Detect which cell encompasses the target text, then output its (x, y) center coordinate. 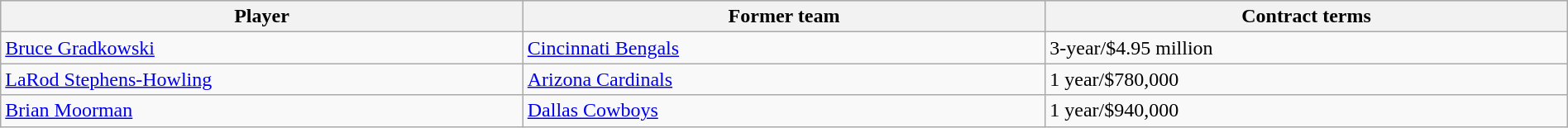
3-year/$4.95 million (1307, 48)
1 year/$940,000 (1307, 111)
Contract terms (1307, 17)
Arizona Cardinals (784, 79)
Former team (784, 17)
Brian Moorman (262, 111)
LaRod Stephens-Howling (262, 79)
Player (262, 17)
Dallas Cowboys (784, 111)
1 year/$780,000 (1307, 79)
Cincinnati Bengals (784, 48)
Bruce Gradkowski (262, 48)
